Scan for the cell matching the given text and deliver its [X, Y] coordinate at center. 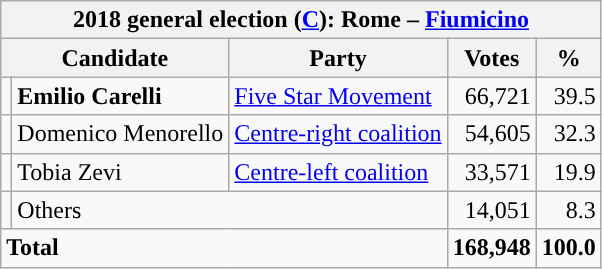
8.3 [568, 210]
Centre-right coalition [338, 134]
32.3 [568, 134]
Five Star Movement [338, 96]
Candidate [115, 58]
2018 general election (C): Rome – Fiumicino [302, 20]
Centre-left coalition [338, 172]
Total [224, 248]
Others [230, 210]
39.5 [568, 96]
100.0 [568, 248]
19.9 [568, 172]
66,721 [492, 96]
Party [338, 58]
Domenico Menorello [120, 134]
Emilio Carelli [120, 96]
14,051 [492, 210]
54,605 [492, 134]
Votes [492, 58]
33,571 [492, 172]
Tobia Zevi [120, 172]
% [568, 58]
168,948 [492, 248]
